Extract the (X, Y) coordinate from the center of the cell holding the provided text.  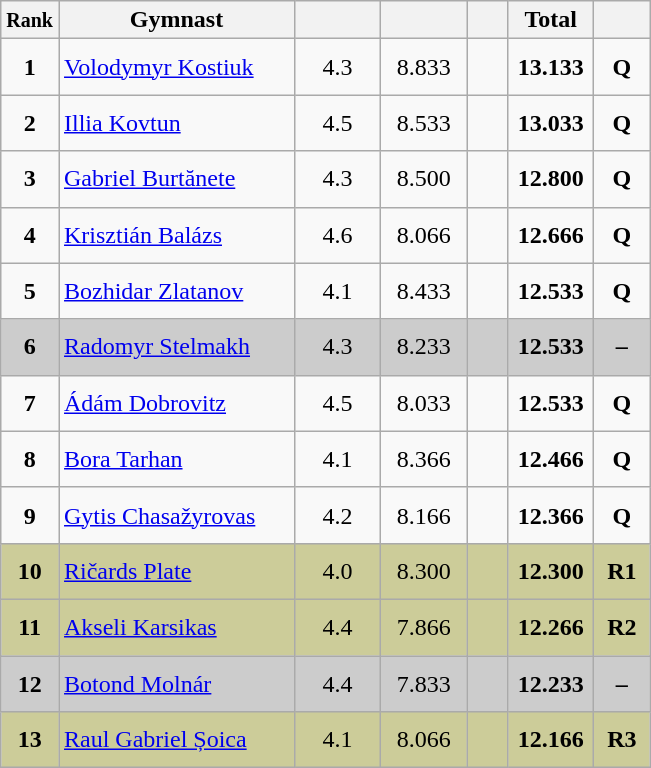
4.2 (338, 515)
4.0 (338, 571)
12.233 (551, 684)
Ričards Plate (176, 571)
Raul Gabriel Șoica (176, 740)
3 (30, 179)
1 (30, 67)
Akseli Karsikas (176, 627)
7 (30, 403)
8.500 (424, 179)
Ádám Dobrovitz (176, 403)
Gymnast (176, 20)
Volodymyr Kostiuk (176, 67)
Radomyr Stelmakh (176, 347)
8 (30, 459)
13.033 (551, 123)
12.666 (551, 235)
Illia Kovtun (176, 123)
11 (30, 627)
Botond Molnár (176, 684)
8.366 (424, 459)
R1 (622, 571)
12.300 (551, 571)
8.166 (424, 515)
6 (30, 347)
8.033 (424, 403)
5 (30, 291)
Rank (30, 20)
Gytis Chasažyrovas (176, 515)
12.800 (551, 179)
8.233 (424, 347)
12 (30, 684)
8.433 (424, 291)
8.533 (424, 123)
7.833 (424, 684)
8.300 (424, 571)
13.133 (551, 67)
4.6 (338, 235)
12.466 (551, 459)
12.166 (551, 740)
Bozhidar Zlatanov (176, 291)
Total (551, 20)
8.833 (424, 67)
Bora Tarhan (176, 459)
10 (30, 571)
4 (30, 235)
12.266 (551, 627)
2 (30, 123)
R2 (622, 627)
7.866 (424, 627)
12.366 (551, 515)
Krisztián Balázs (176, 235)
Gabriel Burtănete (176, 179)
9 (30, 515)
R3 (622, 740)
13 (30, 740)
